Extract the [X, Y] coordinate from the center of the cell holding the provided text.  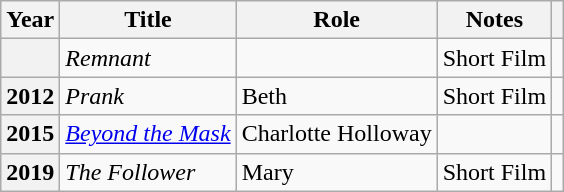
Beth [336, 96]
Role [336, 20]
Beyond the Mask [148, 134]
The Follower [148, 172]
Remnant [148, 58]
2012 [30, 96]
Title [148, 20]
Notes [494, 20]
Mary [336, 172]
Prank [148, 96]
2015 [30, 134]
2019 [30, 172]
Charlotte Holloway [336, 134]
Year [30, 20]
